Provide the (X, Y) coordinate of the cell's center where the given text is located.  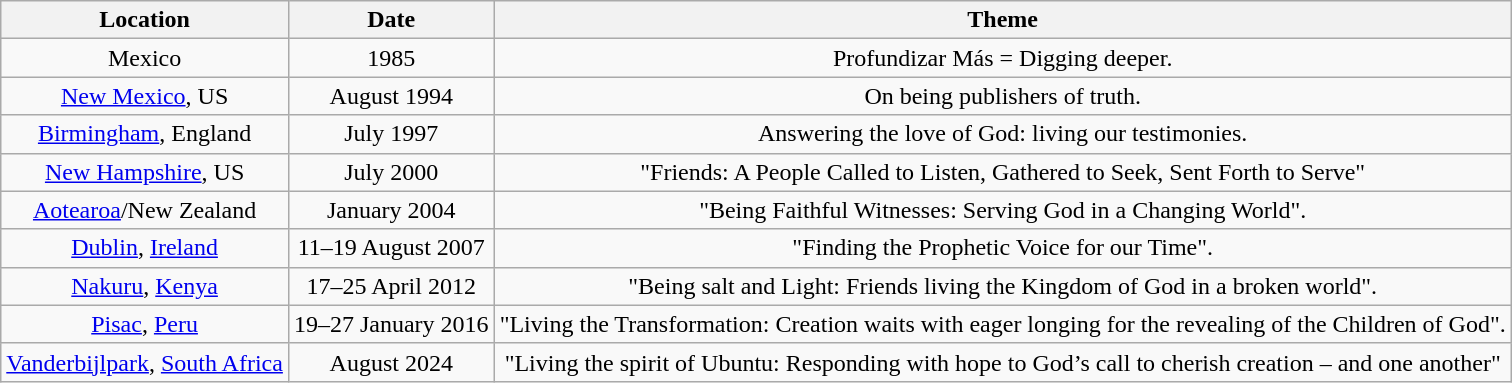
"Friends: A People Called to Listen, Gathered to Seek, Sent Forth to Serve" (1002, 172)
Theme (1002, 20)
Birmingham, England (145, 134)
August 2024 (391, 362)
17–25 April 2012 (391, 286)
Vanderbijlpark, South Africa (145, 362)
July 1997 (391, 134)
Dublin, Ireland (145, 248)
Date (391, 20)
1985 (391, 58)
"Being Faithful Witnesses: Serving God in a Changing World". (1002, 210)
"Finding the Prophetic Voice for our Time". (1002, 248)
"Living the Transformation: Creation waits with eager longing for the revealing of the Children of God". (1002, 324)
19–27 January 2016 (391, 324)
Profundizar Más = Digging deeper. (1002, 58)
Nakuru, Kenya (145, 286)
On being publishers of truth. (1002, 96)
August 1994 (391, 96)
"Being salt and Light: Friends living the Kingdom of God in a broken world". (1002, 286)
Answering the love of God: living our testimonies. (1002, 134)
"Living the spirit of Ubuntu: Responding with hope to God’s call to cherish creation – and one another" (1002, 362)
July 2000 (391, 172)
Location (145, 20)
Pisac, Peru (145, 324)
January 2004 (391, 210)
Aotearoa/New Zealand (145, 210)
11–19 August 2007 (391, 248)
Mexico (145, 58)
New Hampshire, US (145, 172)
New Mexico, US (145, 96)
